Scan for the cell matching the given text and deliver its [X, Y] coordinate at center. 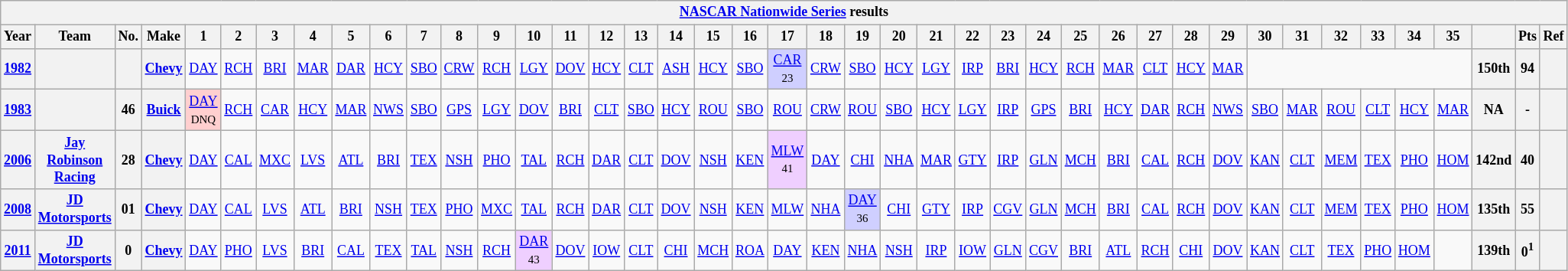
7 [424, 37]
11 [570, 37]
CAR23 [787, 69]
18 [826, 37]
DAYDNQ [203, 110]
No. [128, 37]
Jay Robinson Racing [75, 159]
ROA [751, 250]
NASCAR Nationwide Series results [784, 12]
12 [607, 37]
21 [937, 37]
1 [203, 37]
35 [1453, 37]
MLW41 [787, 159]
CAR [275, 110]
Pts [1527, 37]
MLW [787, 210]
5 [351, 37]
26 [1118, 37]
14 [676, 37]
ASH [676, 69]
1983 [18, 110]
NA [1494, 110]
20 [899, 37]
24 [1044, 37]
6 [388, 37]
40 [1527, 159]
1982 [18, 69]
94 [1527, 69]
2008 [18, 210]
DAY36 [862, 210]
10 [534, 37]
27 [1156, 37]
142nd [1494, 159]
30 [1265, 37]
150th [1494, 69]
Buick [164, 110]
Year [18, 37]
23 [1008, 37]
19 [862, 37]
0 [128, 250]
34 [1414, 37]
DAR43 [534, 250]
25 [1080, 37]
135th [1494, 210]
31 [1302, 37]
13 [641, 37]
55 [1527, 210]
9 [497, 37]
17 [787, 37]
15 [713, 37]
3 [275, 37]
16 [751, 37]
8 [459, 37]
46 [128, 110]
Team [75, 37]
139th [1494, 250]
4 [313, 37]
2006 [18, 159]
2011 [18, 250]
32 [1341, 37]
33 [1378, 37]
Ref [1553, 37]
- [1527, 110]
Make [164, 37]
2 [239, 37]
29 [1228, 37]
22 [972, 37]
